From the cell containing the given text, extract its center point as [x, y] coordinate. 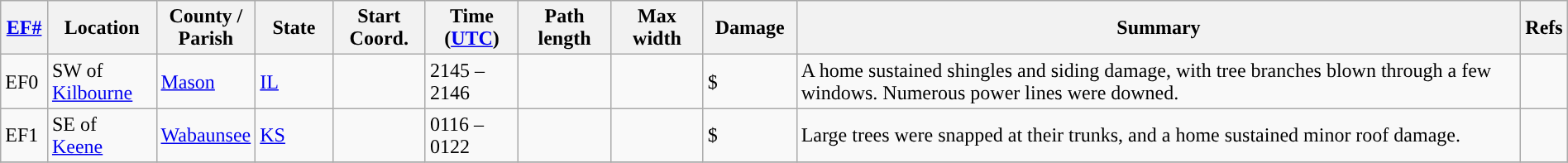
State [294, 28]
EF# [25, 28]
Path length [565, 28]
IL [294, 81]
0116 – 0122 [471, 136]
KS [294, 136]
A home sustained shingles and siding damage, with tree branches blown through a few windows. Numerous power lines were downed. [1159, 81]
EF1 [25, 136]
Wabaunsee [206, 136]
Refs [1544, 28]
Start Coord. [379, 28]
Location [102, 28]
EF0 [25, 81]
Max width [657, 28]
Summary [1159, 28]
Large trees were snapped at their trunks, and a home sustained minor roof damage. [1159, 136]
Time (UTC) [471, 28]
County / Parish [206, 28]
Damage [749, 28]
2145 – 2146 [471, 81]
Mason [206, 81]
SW of Kilbourne [102, 81]
SE of Keene [102, 136]
